Scan for the cell matching the given text and deliver its [X, Y] coordinate at center. 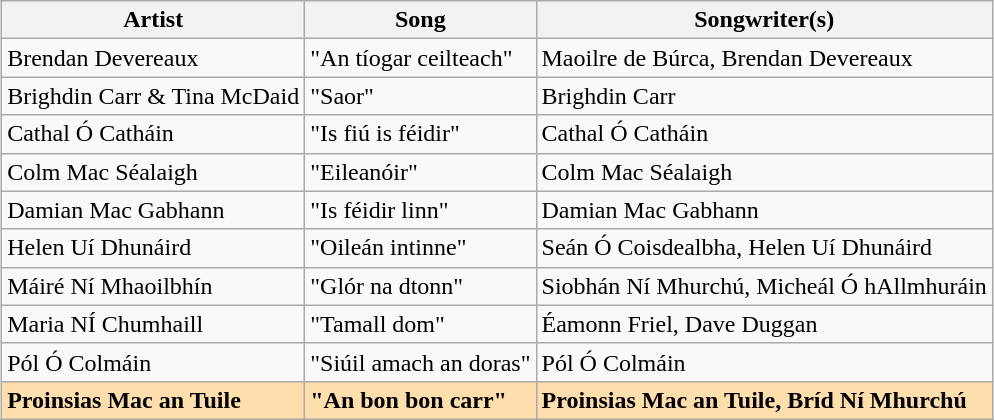
"Is fiú is féidir" [420, 134]
Song [420, 20]
Songwriter(s) [764, 20]
Maria NÍ Chumhaill [154, 324]
Brighdin Carr [764, 96]
Éamonn Friel, Dave Duggan [764, 324]
"Tamall dom" [420, 324]
"Siúil amach an doras" [420, 362]
Helen Uí Dhunáird [154, 248]
Máiré Ní Mhaoilbhín [154, 286]
Seán Ó Coisdealbha, Helen Uí Dhunáird [764, 248]
"Glór na dtonn" [420, 286]
Siobhán Ní Mhurchú, Micheál Ó hAllmhuráin [764, 286]
Proinsias Mac an Tuile, Bríd Ní Mhurchú [764, 400]
"An bon bon carr" [420, 400]
"Eileanóir" [420, 172]
"Saor" [420, 96]
Brighdin Carr & Tina McDaid [154, 96]
Maoilre de Búrca, Brendan Devereaux [764, 58]
Brendan Devereaux [154, 58]
"Is féidir linn" [420, 210]
Artist [154, 20]
Proinsias Mac an Tuile [154, 400]
"An tíogar ceilteach" [420, 58]
"Oileán intinne" [420, 248]
